Scan for the cell matching the given text and deliver its (x, y) coordinate at center. 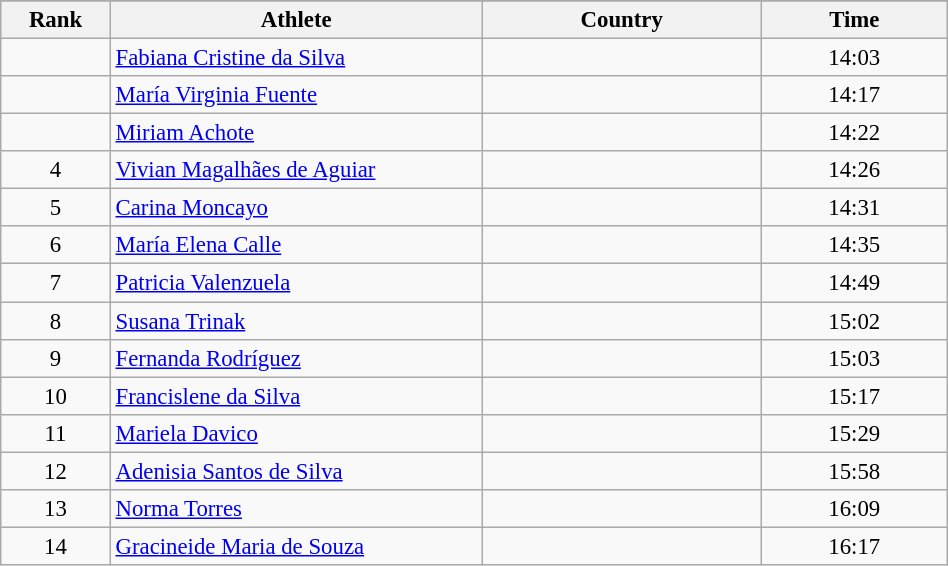
Fernanda Rodríguez (296, 358)
Adenisia Santos de Silva (296, 471)
Country (622, 20)
14:49 (854, 283)
14:35 (854, 245)
Time (854, 20)
9 (56, 358)
María Elena Calle (296, 245)
13 (56, 509)
6 (56, 245)
María Virginia Fuente (296, 95)
Gracineide Maria de Souza (296, 546)
14:22 (854, 133)
14:31 (854, 208)
5 (56, 208)
Rank (56, 20)
4 (56, 170)
8 (56, 321)
14 (56, 546)
Patricia Valenzuela (296, 283)
12 (56, 471)
Francislene da Silva (296, 396)
15:29 (854, 433)
Vivian Magalhães de Aguiar (296, 170)
15:02 (854, 321)
14:17 (854, 95)
15:17 (854, 396)
Susana Trinak (296, 321)
16:09 (854, 509)
Norma Torres (296, 509)
Athlete (296, 20)
Mariela Davico (296, 433)
Carina Moncayo (296, 208)
16:17 (854, 546)
7 (56, 283)
14:26 (854, 170)
10 (56, 396)
11 (56, 433)
14:03 (854, 58)
15:03 (854, 358)
15:58 (854, 471)
Miriam Achote (296, 133)
Fabiana Cristine da Silva (296, 58)
